Capture the cell that displays the provided text and extract its [X, Y] central coordinate. 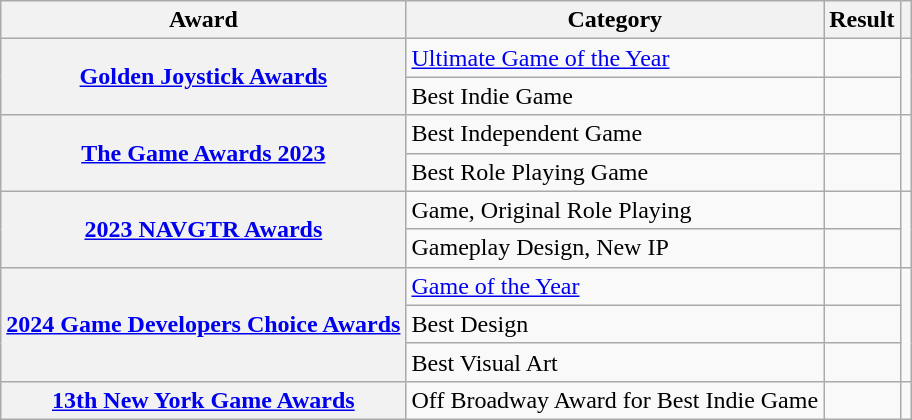
Best Indie Game [615, 96]
Best Role Playing Game [615, 172]
2023 NAVGTR Awards [204, 229]
Result [862, 20]
13th New York Game Awards [204, 400]
Best Visual Art [615, 362]
2024 Game Developers Choice Awards [204, 324]
Award [204, 20]
Best Design [615, 324]
Best Independent Game [615, 134]
Game, Original Role Playing [615, 210]
Golden Joystick Awards [204, 77]
The Game Awards 2023 [204, 153]
Category [615, 20]
Off Broadway Award for Best Indie Game [615, 400]
Ultimate Game of the Year [615, 58]
Game of the Year [615, 286]
Gameplay Design, New IP [615, 248]
